Pinpoint the cell where the given text exists, returning its [X, Y] midpoint coordinate. 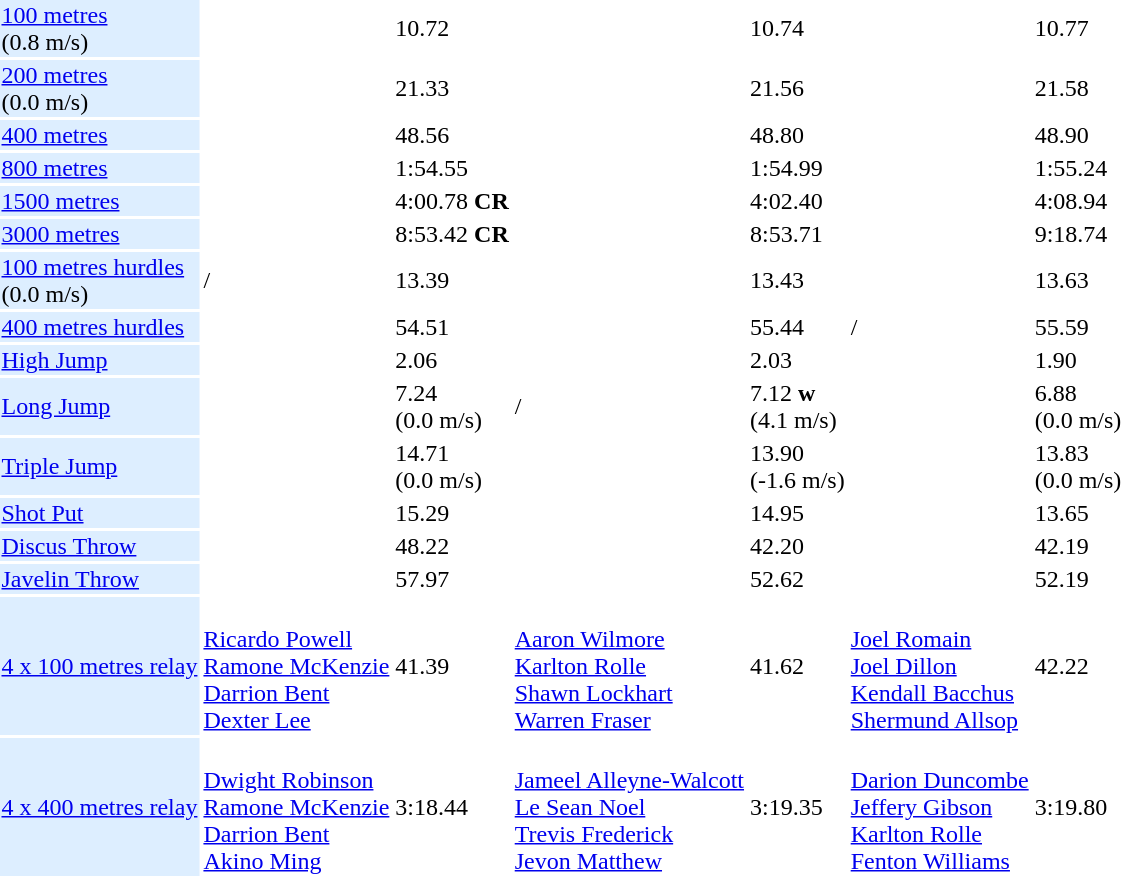
3:19.35 [798, 807]
1500 metres [100, 201]
High Jump [100, 360]
100 metres hurdles (0.0 m/s) [100, 280]
10.72 [452, 28]
4:02.40 [798, 201]
Aaron Wilmore Karlton Rolle Shawn Lockhart Warren Fraser [629, 666]
13.39 [452, 280]
Joel Romain Joel Dillon Kendall Bacchus Shermund Allsop [940, 666]
400 metres hurdles [100, 327]
Darion Duncombe Jeffery Gibson Karlton Rolle Fenton Williams [940, 807]
Jameel Alleyne-Walcott Le Sean Noel Trevis Frederick Jevon Matthew [629, 807]
57.97 [452, 579]
42.20 [798, 546]
3:18.44 [452, 807]
Javelin Throw [100, 579]
55.44 [798, 327]
4:00.78 CR [452, 201]
14.71 (0.0 m/s) [452, 466]
Triple Jump [100, 466]
14.95 [798, 513]
Discus Throw [100, 546]
Dwight Robinson Ramone McKenzie Darrion Bent Akino Ming [296, 807]
7.24 (0.0 m/s) [452, 406]
4 x 400 metres relay [100, 807]
400 metres [100, 135]
54.51 [452, 327]
21.56 [798, 88]
52.62 [798, 579]
Shot Put [100, 513]
13.90 (-1.6 m/s) [798, 466]
41.62 [798, 666]
800 metres [100, 168]
48.22 [452, 546]
10.74 [798, 28]
4 x 100 metres relay [100, 666]
41.39 [452, 666]
7.12 w (4.1 m/s) [798, 406]
21.33 [452, 88]
100 metres (0.8 m/s) [100, 28]
48.56 [452, 135]
1:54.55 [452, 168]
8:53.71 [798, 234]
8:53.42 CR [452, 234]
2.06 [452, 360]
3000 metres [100, 234]
15.29 [452, 513]
48.80 [798, 135]
2.03 [798, 360]
Long Jump [100, 406]
Ricardo Powell Ramone McKenzie Darrion Bent Dexter Lee [296, 666]
13.43 [798, 280]
1:54.99 [798, 168]
200 metres (0.0 m/s) [100, 88]
